Detect which cell encompasses the target text, then output its (x, y) center coordinate. 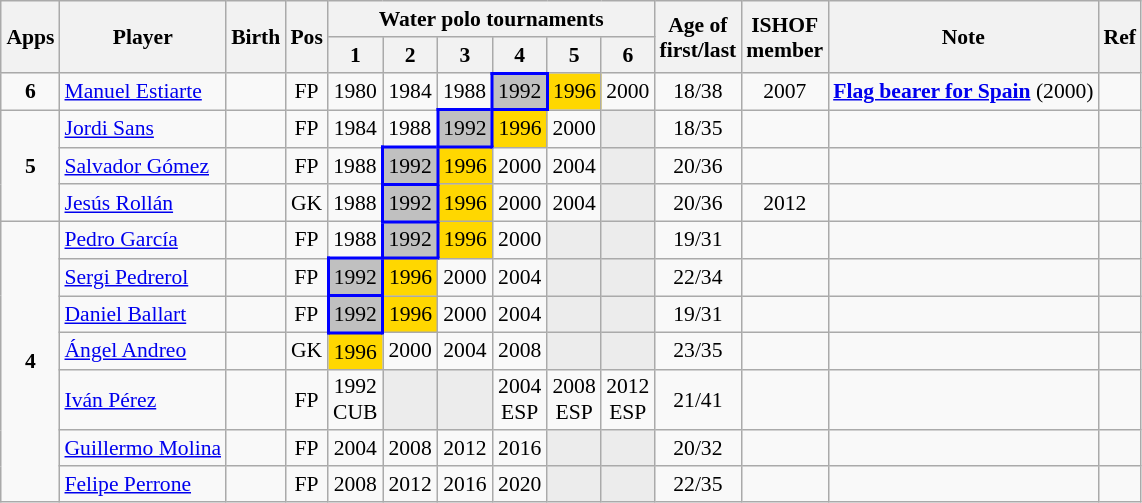
Birth (256, 37)
Flag bearer for Spain (2000) (963, 92)
2007 (784, 92)
2020 (520, 484)
22/35 (698, 484)
Manuel Estiarte (142, 92)
Salvador Gómez (142, 166)
20/32 (698, 449)
Apps (30, 37)
2008ESP (574, 400)
18/38 (698, 92)
Age offirst/last (698, 37)
Felipe Perrone (142, 484)
3 (464, 55)
2012ESP (628, 400)
1980 (356, 92)
1 (356, 55)
Pedro García (142, 240)
21/41 (698, 400)
1992CUB (356, 400)
Pos (306, 37)
ISHOFmember (784, 37)
22/34 (698, 278)
Water polo tournaments (492, 19)
2004ESP (520, 400)
23/35 (698, 351)
Jordi Sans (142, 128)
Daniel Ballart (142, 314)
Player (142, 37)
Guillermo Molina (142, 449)
Jesús Rollán (142, 204)
Sergi Pedrerol (142, 278)
Ref (1120, 37)
18/35 (698, 128)
2 (410, 55)
Ángel Andreo (142, 351)
Iván Pérez (142, 400)
Note (963, 37)
